Identify which cell holds the provided text, then report its [X, Y] central coordinate. 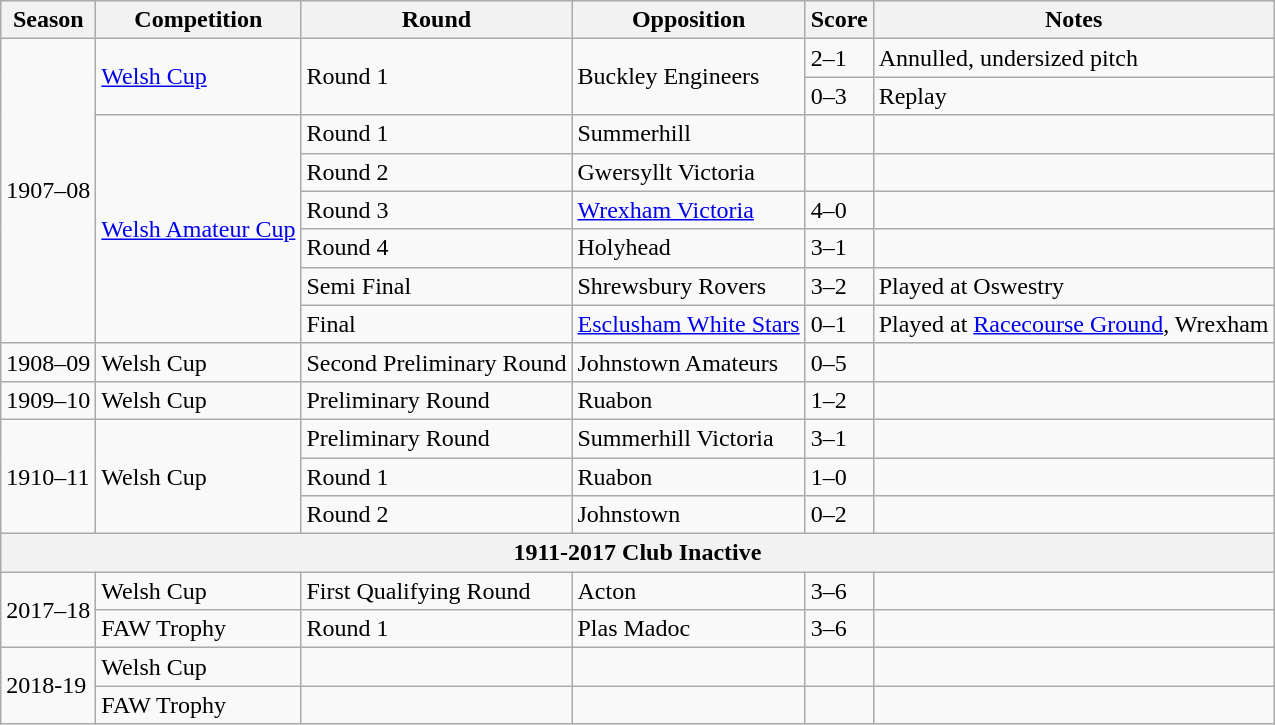
0–1 [839, 324]
First Qualifying Round [436, 591]
Notes [1074, 20]
Shrewsbury Rovers [688, 286]
Holyhead [688, 248]
1–2 [839, 400]
Final [436, 324]
Plas Madoc [688, 629]
0–2 [839, 515]
Summerhill [688, 134]
1908–09 [48, 362]
4–0 [839, 210]
3–2 [839, 286]
Summerhill Victoria [688, 438]
Played at Racecourse Ground, Wrexham [1074, 324]
Wrexham Victoria [688, 210]
Semi Final [436, 286]
Season [48, 20]
Second Preliminary Round [436, 362]
Welsh Amateur Cup [198, 229]
1911-2017 Club Inactive [638, 553]
0–3 [839, 96]
0–5 [839, 362]
Acton [688, 591]
Score [839, 20]
2017–18 [48, 610]
1909–10 [48, 400]
Round [436, 20]
1910–11 [48, 476]
Competition [198, 20]
2018-19 [48, 686]
Opposition [688, 20]
Buckley Engineers [688, 77]
Replay [1074, 96]
1907–08 [48, 191]
Annulled, undersized pitch [1074, 58]
Esclusham White Stars [688, 324]
Played at Oswestry [1074, 286]
Round 3 [436, 210]
1–0 [839, 477]
2–1 [839, 58]
Johnstown Amateurs [688, 362]
Johnstown [688, 515]
Round 4 [436, 248]
Gwersyllt Victoria [688, 172]
